Provide the [x, y] coordinate of the cell's center where the given text is located.  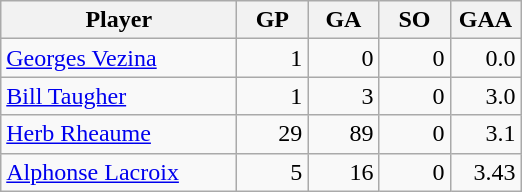
Bill Taugher [119, 96]
GA [344, 20]
0.0 [486, 58]
SO [414, 20]
89 [344, 134]
16 [344, 172]
3 [344, 96]
5 [272, 172]
3.43 [486, 172]
Alphonse Lacroix [119, 172]
3.0 [486, 96]
GAA [486, 20]
Georges Vezina [119, 58]
3.1 [486, 134]
Player [119, 20]
29 [272, 134]
Herb Rheaume [119, 134]
GP [272, 20]
